From the cell containing the given text, extract its center point as [x, y] coordinate. 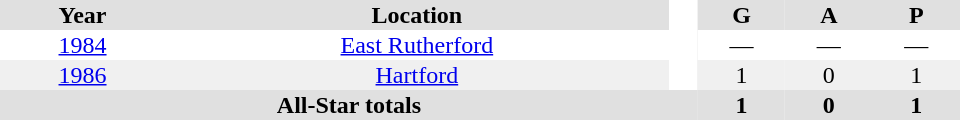
Location [417, 15]
East Rutherford [417, 45]
P [916, 15]
1984 [82, 45]
Hartford [417, 75]
1986 [82, 75]
G [742, 15]
All-Star totals [349, 105]
A [828, 15]
Year [82, 15]
